Output the [X, Y] coordinate of the center of the cell containing the given text.  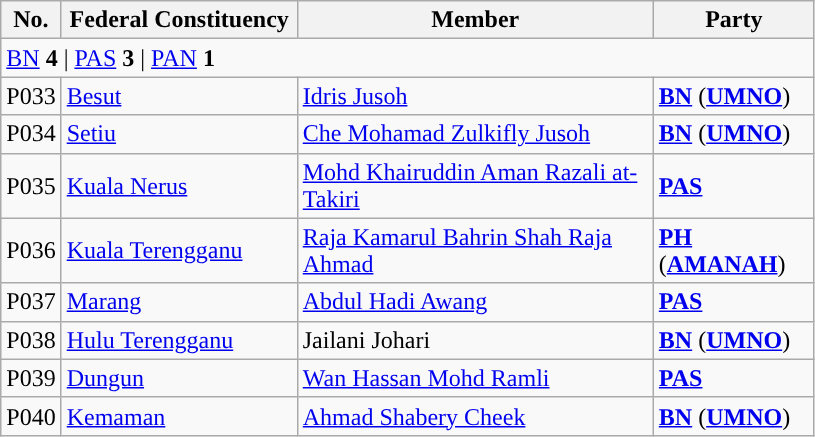
Abdul Hadi Awang [475, 302]
Che Mohamad Zulkifly Jusoh [475, 134]
Idris Jusoh [475, 96]
P034 [31, 134]
P039 [31, 378]
Party [734, 20]
Mohd Khairuddin Aman Razali at-Takiri [475, 186]
Member [475, 20]
Federal Constituency [179, 20]
P036 [31, 250]
P040 [31, 416]
Dungun [179, 378]
P035 [31, 186]
Marang [179, 302]
No. [31, 20]
Kuala Nerus [179, 186]
P038 [31, 340]
Setiu [179, 134]
Kuala Terengganu [179, 250]
Wan Hassan Mohd Ramli [475, 378]
Kemaman [179, 416]
PH (AMANAH) [734, 250]
P033 [31, 96]
Jailani Johari [475, 340]
Ahmad Shabery Cheek [475, 416]
Hulu Terengganu [179, 340]
Besut [179, 96]
BN 4 | PAS 3 | PAN 1 [408, 58]
Raja Kamarul Bahrin Shah Raja Ahmad [475, 250]
P037 [31, 302]
